Determine the (X, Y) coordinate at the center of the cell enclosing the given text.  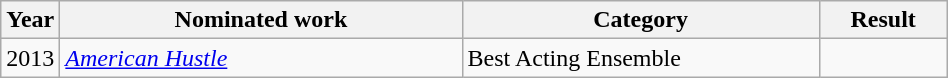
American Hustle (261, 58)
Category (640, 20)
Result (883, 20)
2013 (30, 58)
Nominated work (261, 20)
Year (30, 20)
Best Acting Ensemble (640, 58)
